Locate the cell with the specified text and output its [X, Y] center coordinate. 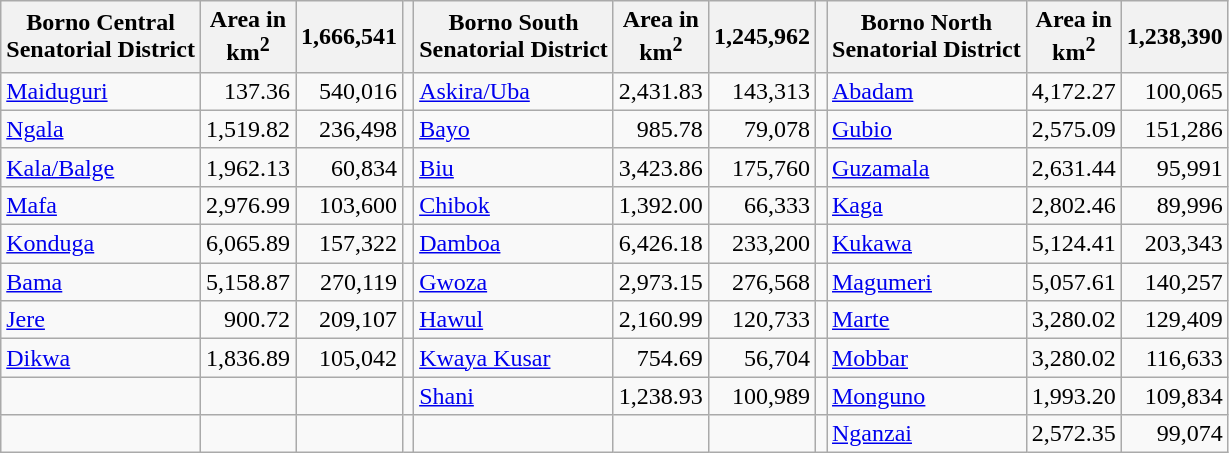
5,057.61 [1074, 282]
56,704 [762, 358]
1,666,541 [350, 37]
143,313 [762, 91]
Askira/Uba [514, 91]
Marte [926, 320]
2,575.09 [1074, 129]
Bama [101, 282]
Nganzai [926, 434]
Abadam [926, 91]
Kala/Balge [101, 167]
Guzamala [926, 167]
Chibok [514, 205]
1,962.13 [248, 167]
2,802.46 [1074, 205]
Damboa [514, 244]
1,238,390 [1174, 37]
6,426.18 [660, 244]
900.72 [248, 320]
5,124.41 [1074, 244]
100,065 [1174, 91]
109,834 [1174, 396]
60,834 [350, 167]
1,519.82 [248, 129]
Ngala [101, 129]
3,423.86 [660, 167]
2,572.35 [1074, 434]
985.78 [660, 129]
1,245,962 [762, 37]
89,996 [1174, 205]
203,343 [1174, 244]
2,973.15 [660, 282]
1,392.00 [660, 205]
105,042 [350, 358]
95,991 [1174, 167]
140,257 [1174, 282]
2,631.44 [1074, 167]
1,836.89 [248, 358]
754.69 [660, 358]
Borno SouthSenatorial District [514, 37]
79,078 [762, 129]
Biu [514, 167]
1,993.20 [1074, 396]
Borno NorthSenatorial District [926, 37]
1,238.93 [660, 396]
129,409 [1174, 320]
120,733 [762, 320]
236,498 [350, 129]
4,172.27 [1074, 91]
157,322 [350, 244]
Gubio [926, 129]
270,119 [350, 282]
99,074 [1174, 434]
137.36 [248, 91]
Jere [101, 320]
Mobbar [926, 358]
151,286 [1174, 129]
2,976.99 [248, 205]
209,107 [350, 320]
Kaga [926, 205]
Dikwa [101, 358]
103,600 [350, 205]
276,568 [762, 282]
116,633 [1174, 358]
Mafa [101, 205]
Kukawa [926, 244]
Borno CentralSenatorial District [101, 37]
5,158.87 [248, 282]
100,989 [762, 396]
Maiduguri [101, 91]
Gwoza [514, 282]
Bayo [514, 129]
233,200 [762, 244]
Kwaya Kusar [514, 358]
Magumeri [926, 282]
175,760 [762, 167]
2,160.99 [660, 320]
6,065.89 [248, 244]
Konduga [101, 244]
Hawul [514, 320]
540,016 [350, 91]
Monguno [926, 396]
66,333 [762, 205]
Shani [514, 396]
2,431.83 [660, 91]
